Provide the (X, Y) coordinate of the cell's center where the given text is located.  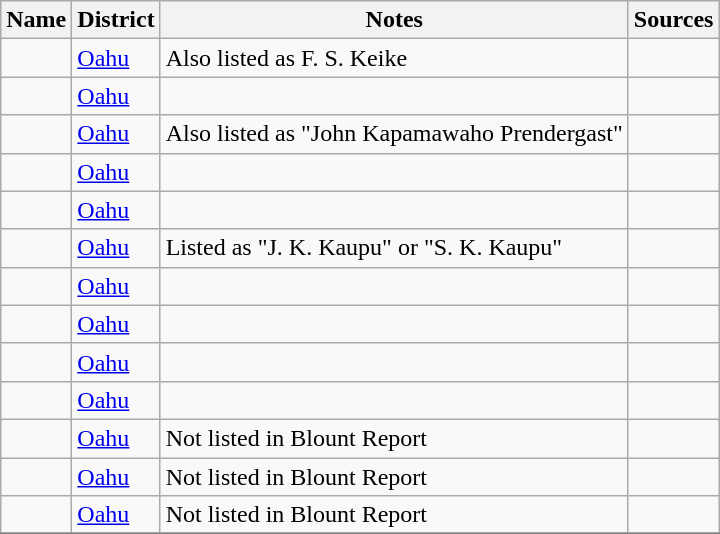
Name (36, 20)
Notes (394, 20)
Also listed as "John Kapamawaho Prendergast" (394, 134)
Listed as "J. K. Kaupu" or "S. K. Kaupu" (394, 248)
Also listed as F. S. Keike (394, 58)
Sources (674, 20)
District (116, 20)
